Return [x, y] of the center of cell containing provided text 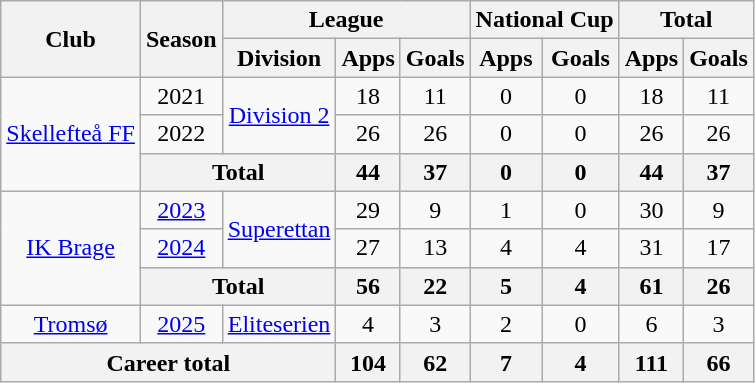
104 [368, 362]
2022 [181, 134]
Division 2 [279, 115]
2021 [181, 96]
National Cup [544, 20]
5 [506, 286]
Tromsø [71, 324]
2024 [181, 248]
61 [651, 286]
62 [435, 362]
111 [651, 362]
IK Brage [71, 248]
2023 [181, 210]
Club [71, 39]
Division [279, 58]
1 [506, 210]
Eliteserien [279, 324]
31 [651, 248]
29 [368, 210]
7 [506, 362]
6 [651, 324]
27 [368, 248]
17 [719, 248]
2 [506, 324]
2025 [181, 324]
Skellefteå FF [71, 134]
Superettan [279, 229]
League [346, 20]
30 [651, 210]
Season [181, 39]
56 [368, 286]
22 [435, 286]
66 [719, 362]
Career total [168, 362]
13 [435, 248]
